From the cell containing the given text, extract its center point as [X, Y] coordinate. 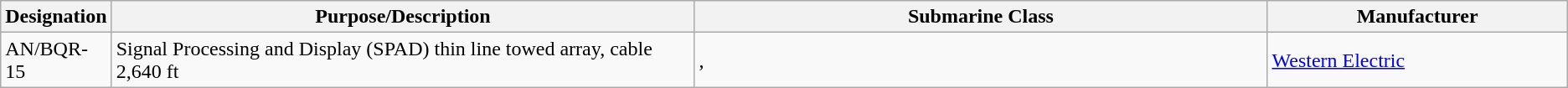
Western Electric [1417, 60]
, [981, 60]
Submarine Class [981, 17]
Signal Processing and Display (SPAD) thin line towed array, cable 2,640 ft [403, 60]
Purpose/Description [403, 17]
Manufacturer [1417, 17]
Designation [56, 17]
AN/BQR-15 [56, 60]
